Identify which cell holds the provided text, then report its (x, y) central coordinate. 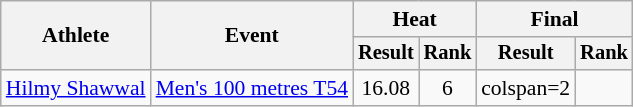
Final (554, 19)
Heat (414, 19)
16.08 (386, 88)
Event (252, 36)
colspan=2 (526, 88)
6 (448, 88)
Hilmy Shawwal (76, 88)
Men's 100 metres T54 (252, 88)
Athlete (76, 36)
